Search for the cell housing the specified text and yield its [x, y] center coordinate. 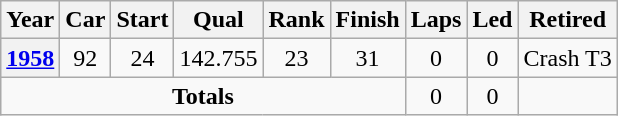
Crash T3 [568, 58]
Laps [436, 20]
Start [142, 20]
Led [492, 20]
31 [368, 58]
Rank [296, 20]
24 [142, 58]
Totals [203, 96]
Car [86, 20]
Retired [568, 20]
1958 [30, 58]
Finish [368, 20]
92 [86, 58]
Qual [218, 20]
142.755 [218, 58]
23 [296, 58]
Year [30, 20]
